Extract the (X, Y) coordinate from the center of the cell holding the provided text.  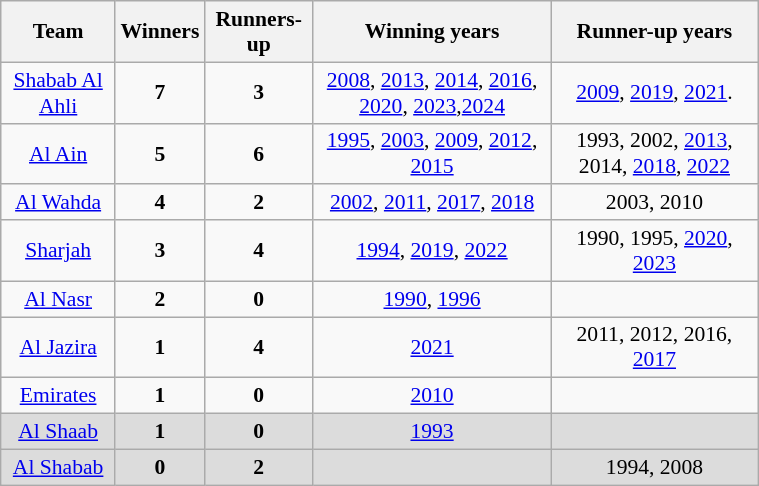
Winners (160, 32)
2003, 2010 (654, 203)
1994, 2008 (654, 467)
5 (160, 154)
Al Jazira (58, 348)
Emirates (58, 396)
Al Wahda (58, 203)
1993 (432, 432)
2021 (432, 348)
2010 (432, 396)
Runners-up (258, 32)
2002, 2011, 2017, 2018 (432, 203)
1995, 2003, 2009, 2012, 2015 (432, 154)
Runner-up years (654, 32)
Team (58, 32)
2009, 2019, 2021. (654, 92)
1990, 1996 (432, 299)
7 (160, 92)
Shabab Al Ahli (58, 92)
1993, 2002, 2013, 2014, 2018, 2022 (654, 154)
Sharjah (58, 250)
1990, 1995, 2020, 2023 (654, 250)
2008, 2013, 2014, 2016, 2020, 2023,2024 (432, 92)
1994, 2019, 2022 (432, 250)
Al Shabab (58, 467)
6 (258, 154)
Al Shaab (58, 432)
Al Ain (58, 154)
2011, 2012, 2016, 2017 (654, 348)
Winning years (432, 32)
Al Nasr (58, 299)
